Identify which cell holds the provided text, then report its [x, y] central coordinate. 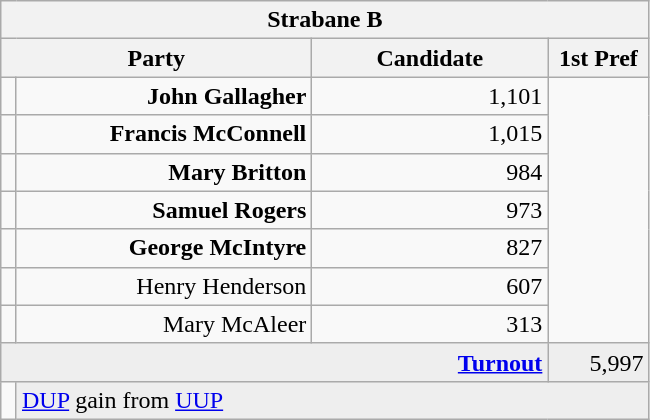
Candidate [430, 58]
984 [430, 172]
Turnout [274, 362]
Samuel Rogers [164, 210]
1st Pref [598, 58]
827 [430, 248]
Mary Britton [164, 172]
Francis McConnell [164, 134]
5,997 [598, 362]
Party [156, 58]
607 [430, 286]
DUP gain from UUP [332, 400]
George McIntyre [164, 248]
1,015 [430, 134]
John Gallagher [164, 96]
973 [430, 210]
Henry Henderson [164, 286]
313 [430, 324]
Mary McAleer [164, 324]
Strabane B [325, 20]
1,101 [430, 96]
